Scan for the cell matching the given text and deliver its [x, y] coordinate at center. 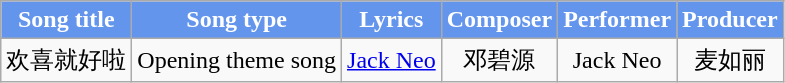
Lyrics [392, 20]
Producer [730, 20]
Composer [499, 20]
邓碧源 [499, 60]
Song type [237, 20]
欢喜就好啦 [66, 60]
Opening theme song [237, 60]
麦如丽 [730, 60]
Song title [66, 20]
Performer [618, 20]
